Provide the (x, y) coordinate of the cell's center where the given text is located.  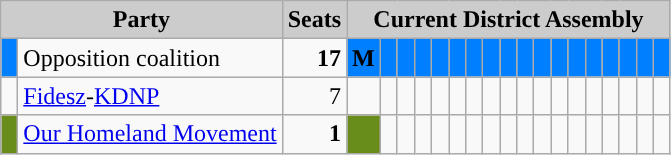
Fidesz-KDNP (150, 96)
Opposition coalition (150, 58)
7 (314, 96)
M (364, 58)
1 (314, 134)
Our Homeland Movement (150, 134)
Current District Assembly (509, 20)
Seats (314, 20)
Party (142, 20)
17 (314, 58)
